Provide the [X, Y] coordinate of the cell's center where the given text is located.  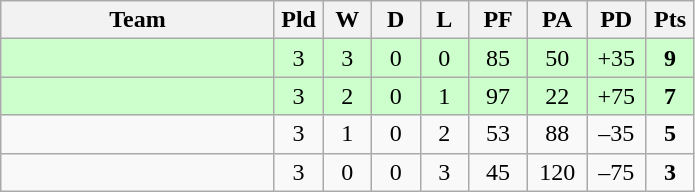
W [348, 20]
5 [670, 134]
PF [498, 20]
9 [670, 58]
–35 [616, 134]
PA [558, 20]
85 [498, 58]
88 [558, 134]
53 [498, 134]
97 [498, 96]
22 [558, 96]
Team [138, 20]
45 [498, 172]
Pts [670, 20]
D [396, 20]
Pld [298, 20]
L [444, 20]
–75 [616, 172]
50 [558, 58]
PD [616, 20]
+35 [616, 58]
7 [670, 96]
120 [558, 172]
+75 [616, 96]
